Determine the [x, y] coordinate at the center of the cell enclosing the given text.  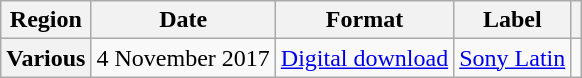
4 November 2017 [183, 58]
Date [183, 20]
Label [512, 20]
Region [46, 20]
Various [46, 58]
Digital download [364, 58]
Format [364, 20]
Sony Latin [512, 58]
